Pinpoint the cell where the given text exists, returning its [X, Y] midpoint coordinate. 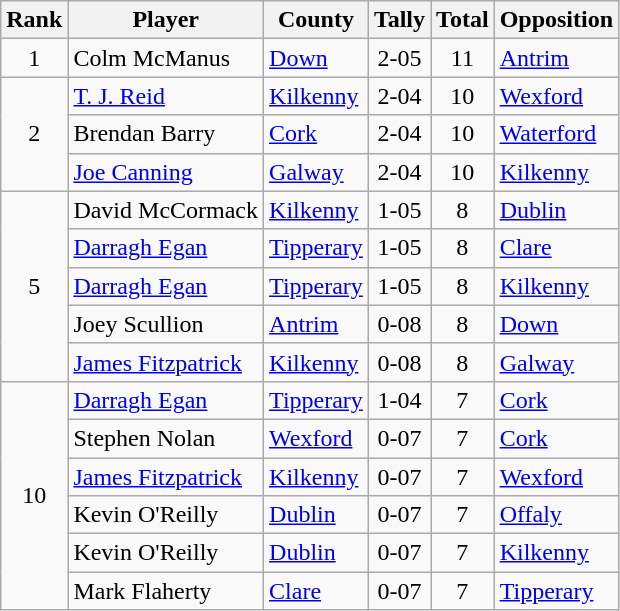
Mark Flaherty [166, 591]
Tally [399, 20]
David McCormack [166, 210]
Offaly [556, 515]
2 [34, 134]
11 [463, 58]
Brendan Barry [166, 134]
Player [166, 20]
1-04 [399, 400]
2-05 [399, 58]
Joey Scullion [166, 324]
Joe Canning [166, 172]
County [316, 20]
Total [463, 20]
Stephen Nolan [166, 438]
Colm McManus [166, 58]
T. J. Reid [166, 96]
1 [34, 58]
5 [34, 286]
Rank [34, 20]
Opposition [556, 20]
Waterford [556, 134]
